Output the [X, Y] coordinate of the center of the cell containing the given text.  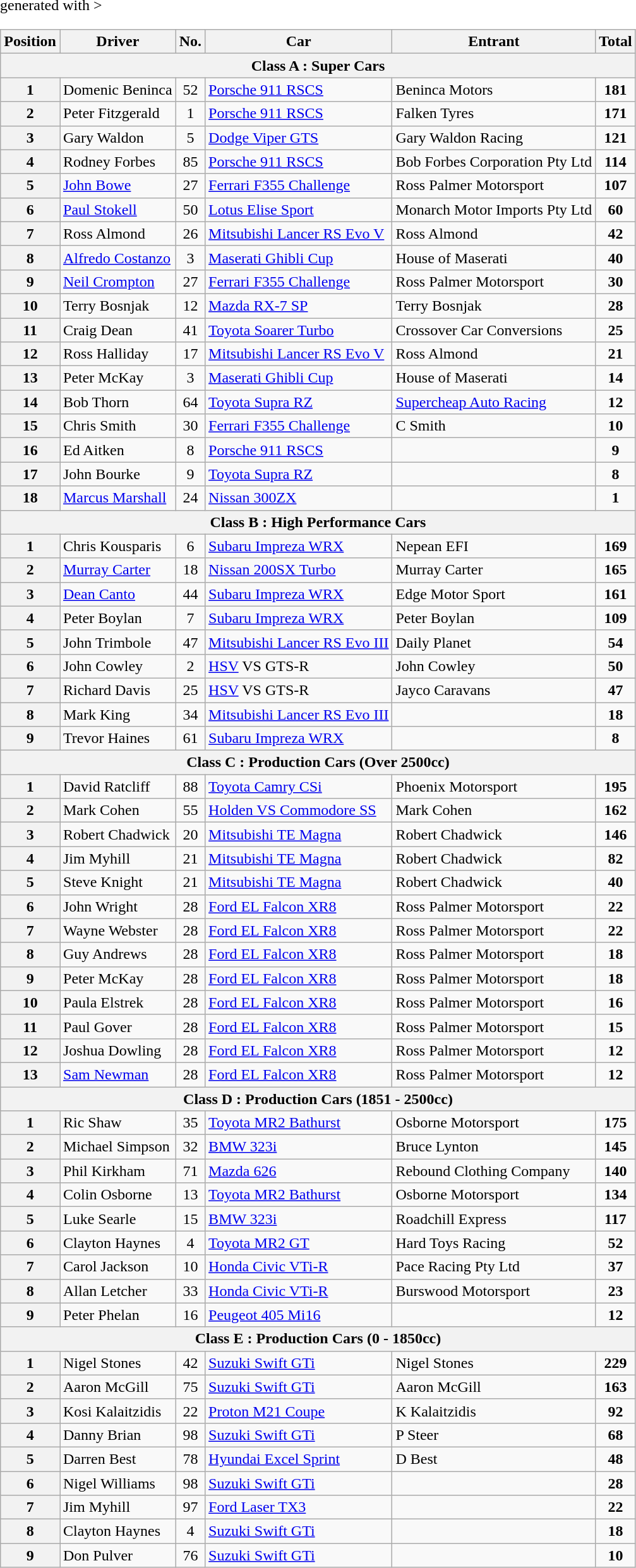
88 [190, 787]
Crossover Car Conversions [494, 330]
85 [190, 162]
Toyota Soarer Turbo [299, 330]
Holden VS Commodore SS [299, 811]
Falken Tyres [494, 114]
145 [616, 1147]
Bob Forbes Corporation Pty Ltd [494, 162]
71 [190, 1171]
Peter Phelan [117, 1315]
D Best [494, 1459]
60 [616, 210]
David Ratcliff [117, 787]
John Bourke [117, 474]
75 [190, 1387]
Mark King [117, 714]
Michael Simpson [117, 1147]
Monarch Motor Imports Pty Ltd [494, 210]
54 [616, 642]
61 [190, 739]
Position [30, 42]
Paula Elstrek [117, 1002]
Phil Kirkham [117, 1171]
23 [616, 1291]
John Bowe [117, 186]
229 [616, 1363]
Domenic Beninca [117, 90]
Class C : Production Cars (Over 2500cc) [318, 763]
Driver [117, 42]
Jayco Caravans [494, 690]
Marcus Marshall [117, 498]
Sam Newman [117, 1074]
Kosi Kalaitzidis [117, 1411]
Car [299, 42]
107 [616, 186]
Ross Halliday [117, 354]
92 [616, 1411]
Mazda 626 [299, 1171]
Allan Letcher [117, 1291]
Steve Knight [117, 882]
Neil Crompton [117, 282]
Luke Searle [117, 1219]
Nissan 300ZX [299, 498]
78 [190, 1459]
Class E : Production Cars (0 - 1850cc) [318, 1339]
82 [616, 858]
165 [616, 570]
171 [616, 114]
Chris Smith [117, 426]
Lotus Elise Sport [299, 210]
26 [190, 234]
Burswood Motorsport [494, 1291]
114 [616, 162]
Peugeot 405 Mi16 [299, 1315]
P Steer [494, 1435]
John Wright [117, 906]
161 [616, 594]
Wayne Webster [117, 930]
Guy Andrews [117, 954]
Colin Osborne [117, 1195]
169 [616, 546]
Supercheap Auto Racing [494, 402]
Craig Dean [117, 330]
Daily Planet [494, 642]
Don Pulver [117, 1555]
Class D : Production Cars (1851 - 2500cc) [318, 1099]
37 [616, 1267]
Bruce Lynton [494, 1147]
134 [616, 1195]
Gary Waldon [117, 138]
Ric Shaw [117, 1123]
Peter Fitzgerald [117, 114]
Hyundai Excel Sprint [299, 1459]
175 [616, 1123]
C Smith [494, 426]
76 [190, 1555]
Mazda RX-7 SP [299, 306]
97 [190, 1507]
Danny Brian [117, 1435]
140 [616, 1171]
24 [190, 498]
162 [616, 811]
35 [190, 1123]
Phoenix Motorsport [494, 787]
181 [616, 90]
John Trimbole [117, 642]
Class A : Super Cars [318, 66]
41 [190, 330]
163 [616, 1387]
Darren Best [117, 1459]
Ed Aitken [117, 450]
Toyota Camry CSi [299, 787]
K Kalaitzidis [494, 1411]
33 [190, 1291]
48 [616, 1459]
Nigel Williams [117, 1483]
20 [190, 834]
Nepean EFI [494, 546]
Pace Racing Pty Ltd [494, 1267]
Ford Laser TX3 [299, 1507]
Dean Canto [117, 594]
Trevor Haines [117, 739]
Edge Motor Sport [494, 594]
Entrant [494, 42]
55 [190, 811]
Bob Thorn [117, 402]
44 [190, 594]
Richard Davis [117, 690]
Gary Waldon Racing [494, 138]
No. [190, 42]
Roadchill Express [494, 1219]
Nissan 200SX Turbo [299, 570]
Paul Gover [117, 1026]
Toyota MR2 GT [299, 1243]
Proton M21 Coupe [299, 1411]
32 [190, 1147]
Joshua Dowling [117, 1050]
34 [190, 714]
195 [616, 787]
64 [190, 402]
Beninca Motors [494, 90]
Chris Kousparis [117, 546]
Dodge Viper GTS [299, 138]
Class B : High Performance Cars [318, 522]
146 [616, 834]
Paul Stokell [117, 210]
Hard Toys Racing [494, 1243]
121 [616, 138]
Total [616, 42]
68 [616, 1435]
109 [616, 618]
Rebound Clothing Company [494, 1171]
117 [616, 1219]
Rodney Forbes [117, 162]
Alfredo Costanzo [117, 258]
Carol Jackson [117, 1267]
